From the cell containing the given text, extract its center point as [X, Y] coordinate. 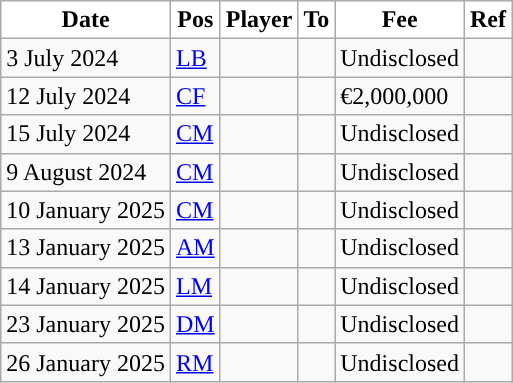
LM [195, 286]
RM [195, 362]
€2,000,000 [400, 96]
26 January 2025 [86, 362]
15 July 2024 [86, 134]
Ref [488, 20]
AM [195, 248]
9 August 2024 [86, 172]
23 January 2025 [86, 324]
3 July 2024 [86, 58]
10 January 2025 [86, 210]
12 July 2024 [86, 96]
Date [86, 20]
Pos [195, 20]
13 January 2025 [86, 248]
To [316, 20]
Fee [400, 20]
DM [195, 324]
14 January 2025 [86, 286]
CF [195, 96]
LB [195, 58]
Player [259, 20]
